From the cell containing the given text, extract its center point as [x, y] coordinate. 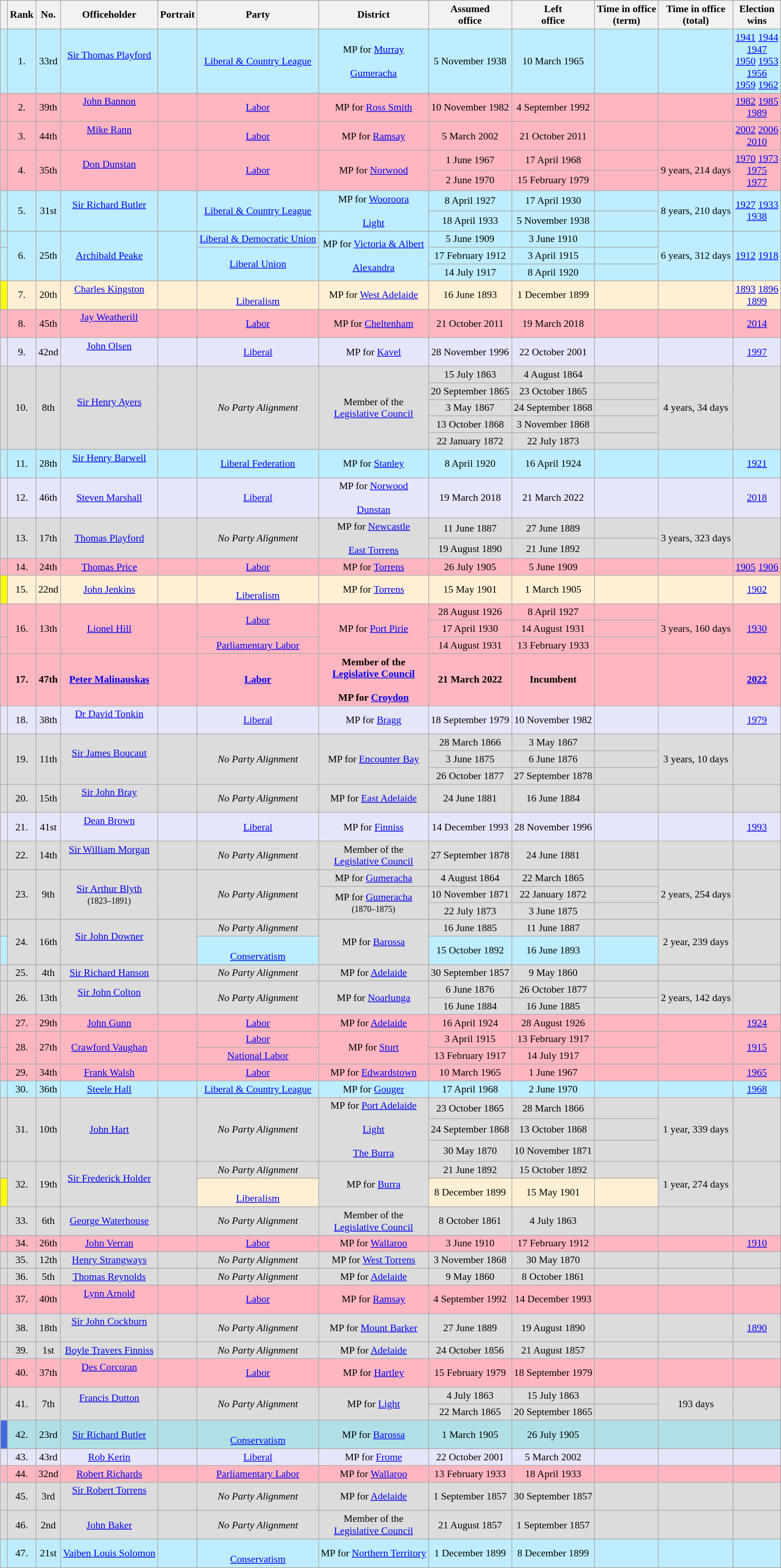
1968 [757, 1089]
MP for Sturt [374, 1047]
15th [49, 798]
Sir John Downer [109, 942]
18. [21, 720]
23. [21, 894]
9th [49, 894]
Steele Hall [109, 1089]
1 year, 339 days [696, 1130]
33rd [49, 61]
3 years, 160 days [696, 629]
MP for Noarlunga [374, 998]
29. [21, 1073]
45th [49, 324]
5. [21, 211]
44. [21, 1474]
41. [21, 1403]
17th [49, 539]
1965 [757, 1073]
MP for Mount Barker [374, 1328]
MP for MurrayGumeracha [374, 61]
26th [49, 1243]
37. [21, 1299]
7. [21, 295]
George Waterhouse [109, 1221]
Sir William Morgan [109, 855]
John Baker [109, 1525]
Sir Arthur Blyth(1823–1891) [109, 894]
Francis Dutton [109, 1403]
9. [21, 352]
Liberal Federation [258, 463]
1. [21, 61]
16. [21, 629]
1893 18961899 [757, 295]
Crawford Vaughan [109, 1047]
45. [21, 1497]
Sir Henry Barwell [109, 463]
10th [49, 1130]
9 years, 214 days [696, 171]
1993 [757, 827]
Assumedoffice [470, 15]
34. [21, 1243]
31. [21, 1130]
24th [49, 567]
Lionel Hill [109, 629]
39th [49, 107]
Don Dunstan [109, 171]
John Hart [109, 1130]
Sir Henry Ayers [109, 408]
44th [49, 136]
MP for Gumeracha(1870–1875) [374, 903]
MP for Burra [374, 1184]
36. [21, 1277]
1970 197319751977 [757, 171]
MP for Bragg [374, 720]
19th [49, 1184]
20. [21, 798]
2nd [49, 1525]
2018 [757, 498]
39. [21, 1351]
MP for Finniss [374, 827]
Sir Richard Hanson [109, 973]
12. [21, 498]
8th [49, 408]
43. [21, 1457]
Sir John Cockburn [109, 1328]
MP for West Adelaide [374, 295]
2022 [757, 680]
Sir Robert Torrens [109, 1497]
Liberal & Democratic Union [258, 239]
MP for Victoria & AlbertAlexandra [374, 256]
MP for Frome [374, 1457]
Electionwins [757, 15]
47th [49, 680]
1915 [757, 1047]
Mike Rann [109, 136]
Portrait [177, 15]
1890 [757, 1328]
Robert Richards [109, 1474]
MP for West Torrens [374, 1260]
2 year, 239 days [696, 942]
Liberal Union [258, 264]
1912 1918 [757, 256]
20th [49, 295]
193 days [696, 1403]
John Jenkins [109, 589]
37th [49, 1373]
40th [49, 1299]
41st [49, 827]
33. [21, 1221]
1924 [757, 1023]
1905 1906 [757, 567]
National Labor [258, 1056]
26. [21, 998]
18th [49, 1328]
13. [21, 539]
29th [49, 1023]
46th [49, 498]
25. [21, 973]
Boyle Travers Finniss [109, 1351]
Charles Kingston [109, 295]
MP for WoorooraLight [374, 211]
7th [49, 1403]
8 years, 210 days [696, 211]
31st [49, 211]
5th [49, 1277]
MP for Port Pirie [374, 629]
38. [21, 1328]
John Olsen [109, 352]
Sir James Boucaut [109, 759]
42nd [49, 352]
4th [49, 973]
MP for Stanley [374, 463]
Rob Kerin [109, 1457]
Lynn Arnold [109, 1299]
MP for Cheltenham [374, 324]
22. [21, 855]
2 years, 142 days [696, 998]
24 October 1856 [470, 1351]
Leftoffice [553, 15]
1997 [757, 352]
MP for Northern Territory [374, 1554]
4. [21, 171]
28. [21, 1047]
Archibald Peake [109, 256]
Jay Weatherill [109, 324]
Thomas Reynolds [109, 1277]
36th [49, 1089]
Time in office(term) [627, 15]
40. [21, 1373]
MP for Kavel [374, 352]
1941 194419471950 195319561959 1962 [757, 61]
2. [21, 107]
11th [49, 759]
4 years, 34 days [696, 408]
Incumbent [553, 680]
17. [21, 680]
MP for Light [374, 1403]
2 years, 254 days [696, 894]
21st [49, 1554]
1st [49, 1351]
2014 [757, 324]
2002 20062010 [757, 136]
1902 [757, 589]
Henry Strangways [109, 1260]
32. [21, 1184]
10. [21, 408]
MP for Ross Smith [374, 107]
Steven Marshall [109, 498]
MP for Hartley [374, 1373]
MP for NewcastleEast Torrens [374, 539]
Peter Malinauskas [109, 680]
MP for Port AdelaideLightThe Burra [374, 1130]
Rank [21, 15]
8. [21, 324]
15. [21, 589]
MP for East Adelaide [374, 798]
Sir Thomas Playford [109, 61]
23rd [49, 1435]
Dr David Tonkin [109, 720]
John Bannon [109, 107]
Member of theLegislative CouncilMP for Croydon [374, 680]
District [374, 15]
Dean Brown [109, 827]
MP for Edwardstown [374, 1073]
Sir John Colton [109, 998]
MP for Gumeracha [374, 878]
14. [21, 567]
John Gunn [109, 1023]
Thomas Playford [109, 539]
34th [49, 1073]
6. [21, 256]
22nd [49, 589]
3rd [49, 1497]
1910 [757, 1243]
25th [49, 256]
Sir Frederick Holder [109, 1184]
John Verran [109, 1243]
43rd [49, 1457]
1930 [757, 629]
19. [21, 759]
12th [49, 1260]
3 years, 323 days [696, 539]
24. [21, 942]
47. [21, 1554]
46. [21, 1525]
MP for NorwoodDunstan [374, 498]
11. [21, 463]
No. [49, 15]
1927 19331938 [757, 211]
6 years, 312 days [696, 256]
Sir John Bray [109, 798]
3 years, 10 days [696, 759]
MP for Norwood [374, 171]
Officeholder [109, 15]
MP for Encounter Bay [374, 759]
16th [49, 942]
6th [49, 1221]
27. [21, 1023]
35. [21, 1260]
42. [21, 1435]
Time in office(total) [696, 15]
1 year, 274 days [696, 1184]
3. [21, 136]
30. [21, 1089]
Des Corcoran [109, 1373]
27th [49, 1047]
MP for Gouger [374, 1089]
Party [258, 15]
14th [49, 855]
32nd [49, 1474]
38th [49, 720]
Vaiben Louis Solomon [109, 1554]
21. [21, 827]
1921 [757, 463]
28th [49, 463]
Frank Walsh [109, 1073]
1979 [757, 720]
35th [49, 171]
1982 19851989 [757, 107]
Thomas Price [109, 567]
